Capture the cell that displays the provided text and extract its [x, y] central coordinate. 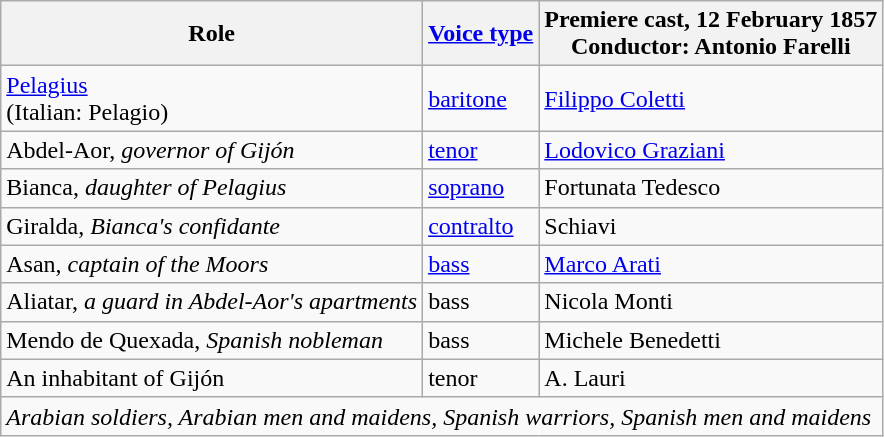
Abdel-Aor, governor of Gijón [212, 150]
Premiere cast, 12 February 1857Conductor: Antonio Farelli [711, 34]
Nicola Monti [711, 302]
Arabian soldiers, Arabian men and maidens, Spanish warriors, Spanish men and maidens [442, 416]
Michele Benedetti [711, 340]
Fortunata Tedesco [711, 188]
Mendo de Quexada, Spanish nobleman [212, 340]
Aliatar, a guard in Abdel-Aor's apartments [212, 302]
Filippo Coletti [711, 98]
A. Lauri [711, 378]
Bianca, daughter of Pelagius [212, 188]
contralto [481, 226]
soprano [481, 188]
Marco Arati [711, 264]
Schiavi [711, 226]
Giralda, Bianca's confidante [212, 226]
baritone [481, 98]
Role [212, 34]
An inhabitant of Gijón [212, 378]
Voice type [481, 34]
Pelagius(Italian: Pelagio) [212, 98]
Asan, captain of the Moors [212, 264]
Lodovico Graziani [711, 150]
